Scan for the cell matching the given text and deliver its [X, Y] coordinate at center. 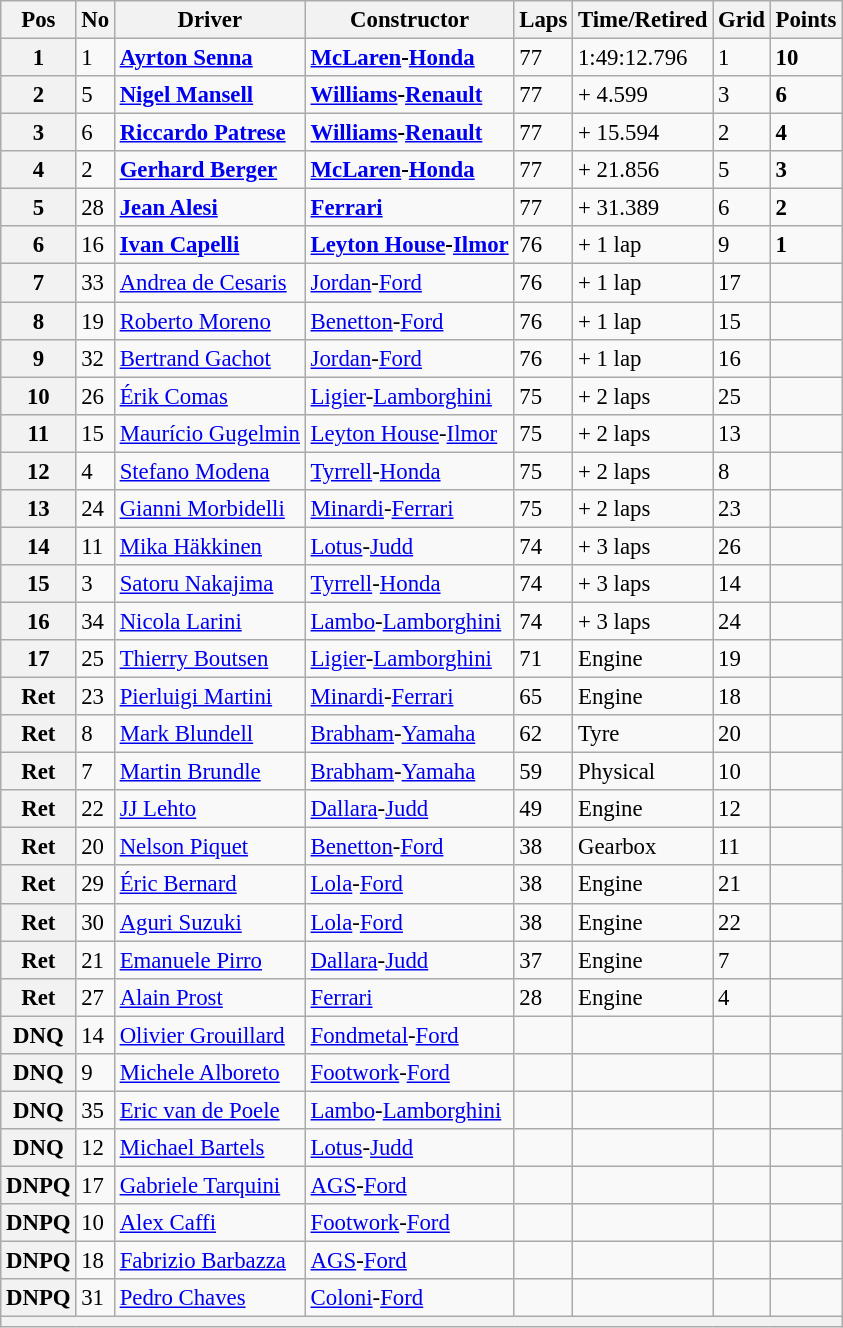
No [95, 20]
Physical [643, 772]
Martin Brundle [210, 772]
Constructor [410, 20]
Time/Retired [643, 20]
30 [95, 922]
Nelson Piquet [210, 847]
Pierluigi Martini [210, 697]
Bertrand Gachot [210, 358]
+ 21.856 [643, 170]
Riccardo Patrese [210, 133]
1:49:12.796 [643, 58]
Satoru Nakajima [210, 584]
71 [544, 659]
62 [544, 734]
Gerhard Berger [210, 170]
Alain Prost [210, 997]
Tyre [643, 734]
Michele Alboreto [210, 1073]
Ivan Capelli [210, 245]
Nicola Larini [210, 621]
Jean Alesi [210, 208]
Nigel Mansell [210, 95]
Grid [742, 20]
+ 15.594 [643, 133]
Stefano Modena [210, 471]
Mark Blundell [210, 734]
Gabriele Tarquini [210, 1185]
Michael Bartels [210, 1148]
Olivier Grouillard [210, 1035]
35 [95, 1110]
Aguri Suzuki [210, 922]
Emanuele Pirro [210, 960]
Andrea de Cesaris [210, 283]
+ 31.389 [643, 208]
Alex Caffi [210, 1223]
Laps [544, 20]
Mika Häkkinen [210, 546]
Érik Comas [210, 396]
Driver [210, 20]
Ayrton Senna [210, 58]
65 [544, 697]
Fondmetal-Ford [410, 1035]
JJ Lehto [210, 809]
Roberto Moreno [210, 321]
49 [544, 809]
32 [95, 358]
Gearbox [643, 847]
31 [95, 1298]
37 [544, 960]
Eric van de Poele [210, 1110]
33 [95, 283]
Gianni Morbidelli [210, 509]
+ 4.599 [643, 95]
Coloni-Ford [410, 1298]
Pedro Chaves [210, 1298]
27 [95, 997]
Pos [38, 20]
Fabrizio Barbazza [210, 1261]
59 [544, 772]
29 [95, 885]
Éric Bernard [210, 885]
34 [95, 621]
Points [806, 20]
Thierry Boutsen [210, 659]
Maurício Gugelmin [210, 433]
